Search for the cell housing the specified text and yield its [X, Y] center coordinate. 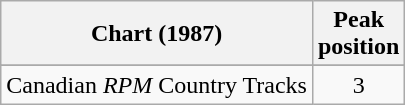
Peakposition [358, 34]
3 [358, 85]
Canadian RPM Country Tracks [157, 85]
Chart (1987) [157, 34]
